Return [X, Y] of the center of cell containing provided text 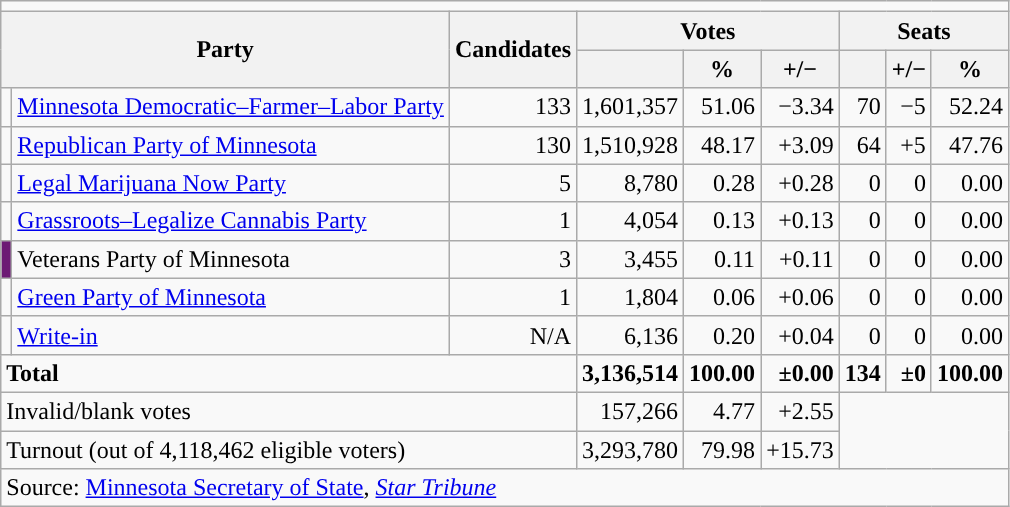
3 [512, 259]
64 [862, 145]
Party [226, 50]
Green Party of Minnesota [231, 297]
+15.73 [800, 449]
Invalid/blank votes [289, 411]
133 [512, 107]
Legal Marijuana Now Party [231, 183]
0.13 [722, 221]
Candidates [512, 50]
Votes [708, 31]
Write-in [231, 335]
+5 [908, 145]
Seats [924, 31]
−3.34 [800, 107]
47.76 [970, 145]
51.06 [722, 107]
8,780 [630, 183]
0.28 [722, 183]
±0 [908, 373]
+0.13 [800, 221]
+3.09 [800, 145]
4,054 [630, 221]
Minnesota Democratic–Farmer–Labor Party [231, 107]
1,510,928 [630, 145]
0.06 [722, 297]
0.20 [722, 335]
Turnout (out of 4,118,462 eligible voters) [289, 449]
Source: Minnesota Secretary of State, Star Tribune [505, 488]
Veterans Party of Minnesota [231, 259]
0.11 [722, 259]
+0.06 [800, 297]
+0.04 [800, 335]
70 [862, 107]
3,455 [630, 259]
130 [512, 145]
+2.55 [800, 411]
Total [289, 373]
±0.00 [800, 373]
52.24 [970, 107]
134 [862, 373]
3,136,514 [630, 373]
48.17 [722, 145]
157,266 [630, 411]
4.77 [722, 411]
79.98 [722, 449]
Grassroots–Legalize Cannabis Party [231, 221]
6,136 [630, 335]
Republican Party of Minnesota [231, 145]
+0.28 [800, 183]
5 [512, 183]
+0.11 [800, 259]
3,293,780 [630, 449]
−5 [908, 107]
1,804 [630, 297]
1,601,357 [630, 107]
N/A [512, 335]
